Identify which cell holds the provided text, then report its [x, y] central coordinate. 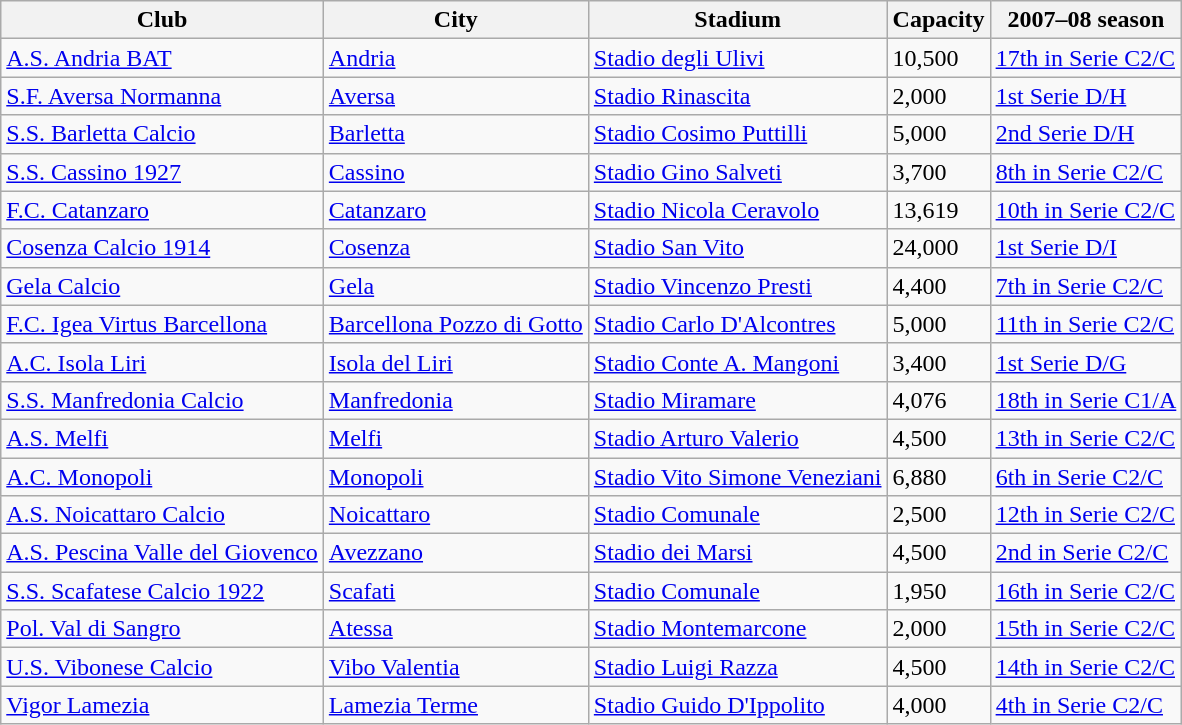
13,619 [938, 210]
Noicattaro [456, 515]
A.S. Melfi [162, 438]
1st Serie D/I [1086, 248]
Stadio Carlo D'Alcontres [738, 324]
Lamezia Terme [456, 705]
A.C. Monopoli [162, 477]
Stadio Conte A. Mangoni [738, 362]
U.S. Vibonese Calcio [162, 667]
Stadio Miramare [738, 400]
10,500 [938, 58]
2,500 [938, 515]
A.C. Isola Liri [162, 362]
Stadio Cosimo Puttilli [738, 134]
F.C. Catanzaro [162, 210]
Stadio San Vito [738, 248]
12th in Serie C2/C [1086, 515]
Stadium [738, 20]
4,400 [938, 286]
Aversa [456, 96]
Pol. Val di Sangro [162, 629]
Stadio Vincenzo Presti [738, 286]
Melfi [456, 438]
S.S. Manfredonia Calcio [162, 400]
Stadio Guido D'Ippolito [738, 705]
Catanzaro [456, 210]
S.S. Scafatese Calcio 1922 [162, 591]
Avezzano [456, 553]
18th in Serie C1/A [1086, 400]
S.S. Barletta Calcio [162, 134]
Gela Calcio [162, 286]
A.S. Andria BAT [162, 58]
Stadio degli Ulivi [738, 58]
Vigor Lamezia [162, 705]
15th in Serie C2/C [1086, 629]
Stadio Nicola Ceravolo [738, 210]
3,700 [938, 172]
Barletta [456, 134]
17th in Serie C2/C [1086, 58]
Atessa [456, 629]
Monopoli [456, 477]
11th in Serie C2/C [1086, 324]
Andria [456, 58]
Manfredonia [456, 400]
Stadio dei Marsi [738, 553]
2nd in Serie C2/C [1086, 553]
S.F. Aversa Normanna [162, 96]
Stadio Arturo Valerio [738, 438]
Capacity [938, 20]
Cosenza Calcio 1914 [162, 248]
6,880 [938, 477]
1,950 [938, 591]
14th in Serie C2/C [1086, 667]
Stadio Montemarcone [738, 629]
1st Serie D/H [1086, 96]
7th in Serie C2/C [1086, 286]
Vibo Valentia [456, 667]
Gela [456, 286]
4,000 [938, 705]
6th in Serie C2/C [1086, 477]
24,000 [938, 248]
Stadio Rinascita [738, 96]
Stadio Luigi Razza [738, 667]
3,400 [938, 362]
Stadio Gino Salveti [738, 172]
City [456, 20]
Barcellona Pozzo di Gotto [456, 324]
13th in Serie C2/C [1086, 438]
A.S. Pescina Valle del Giovenco [162, 553]
16th in Serie C2/C [1086, 591]
Stadio Vito Simone Veneziani [738, 477]
Cassino [456, 172]
Scafati [456, 591]
8th in Serie C2/C [1086, 172]
4th in Serie C2/C [1086, 705]
Isola del Liri [456, 362]
10th in Serie C2/C [1086, 210]
2007–08 season [1086, 20]
A.S. Noicattaro Calcio [162, 515]
F.C. Igea Virtus Barcellona [162, 324]
1st Serie D/G [1086, 362]
S.S. Cassino 1927 [162, 172]
2nd Serie D/H [1086, 134]
Cosenza [456, 248]
4,076 [938, 400]
Club [162, 20]
